Search for the cell housing the specified text and yield its (x, y) center coordinate. 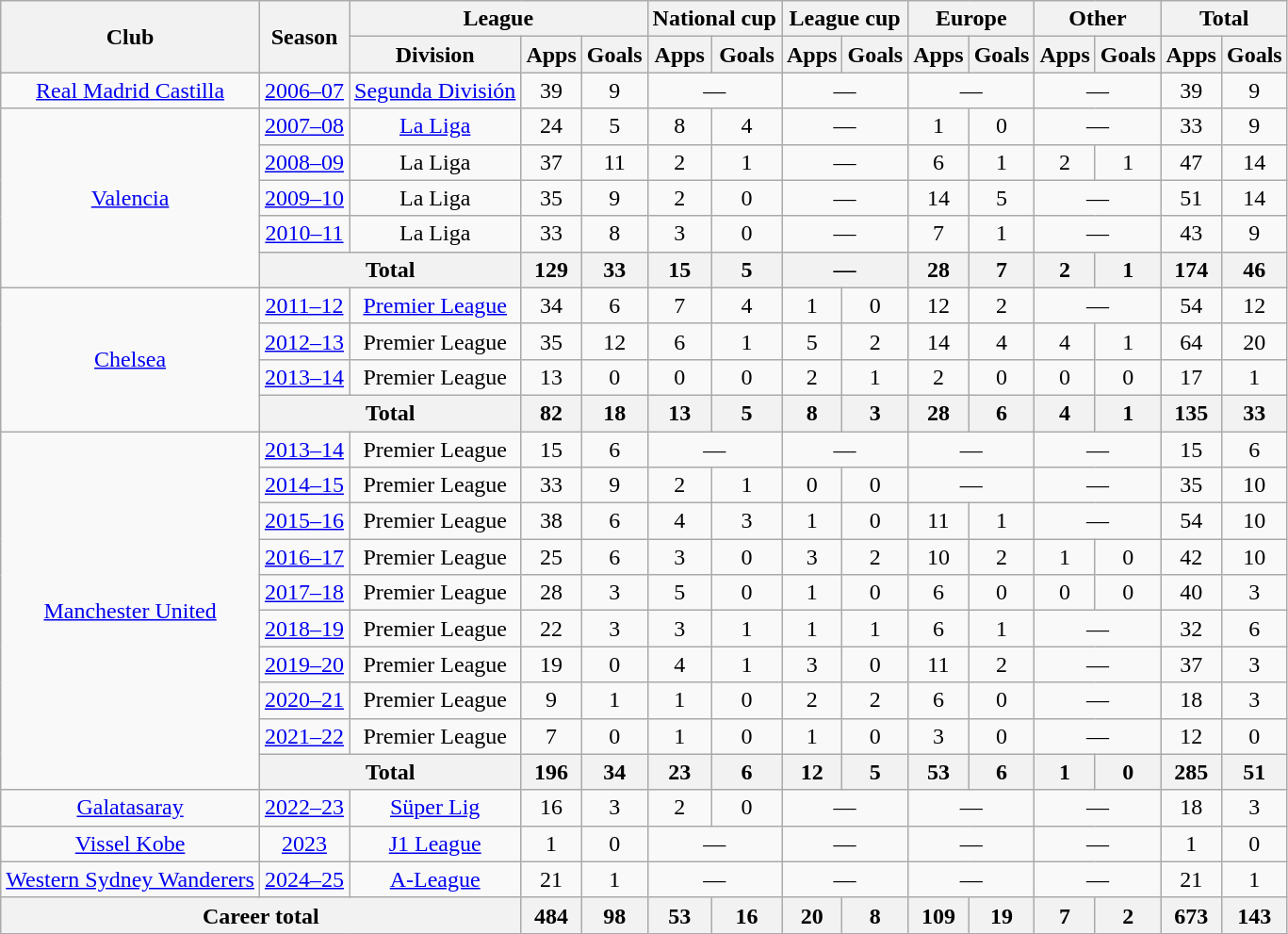
A-League (434, 879)
2008–09 (303, 162)
38 (551, 521)
2009–10 (303, 198)
2019–20 (303, 664)
Valencia (130, 198)
Club (130, 37)
Chelsea (130, 359)
Western Sydney Wanderers (130, 879)
Vissel Kobe (130, 844)
32 (1191, 629)
Division (434, 55)
2012–13 (303, 341)
2006–07 (303, 90)
2017–18 (303, 593)
43 (1191, 234)
17 (1191, 377)
Europe (971, 19)
2010–11 (303, 234)
673 (1191, 915)
82 (551, 413)
98 (614, 915)
2016–17 (303, 557)
2024–25 (303, 879)
23 (679, 772)
2018–19 (303, 629)
109 (938, 915)
46 (1254, 270)
25 (551, 557)
2015–16 (303, 521)
24 (551, 126)
Season (303, 37)
143 (1254, 915)
2022–23 (303, 808)
Segunda División (434, 90)
League cup (845, 19)
129 (551, 270)
285 (1191, 772)
J1 League (434, 844)
174 (1191, 270)
40 (1191, 593)
2020–21 (303, 700)
2014–15 (303, 485)
Other (1098, 19)
484 (551, 915)
Real Madrid Castilla (130, 90)
Manchester United (130, 611)
47 (1191, 162)
196 (551, 772)
2007–08 (303, 126)
2021–22 (303, 736)
2023 (303, 844)
42 (1191, 557)
League (497, 19)
National cup (714, 19)
135 (1191, 413)
2011–12 (303, 305)
Süper Lig (434, 808)
Galatasaray (130, 808)
22 (551, 629)
64 (1191, 341)
Career total (261, 915)
